Return [X, Y] of the center of cell containing provided text 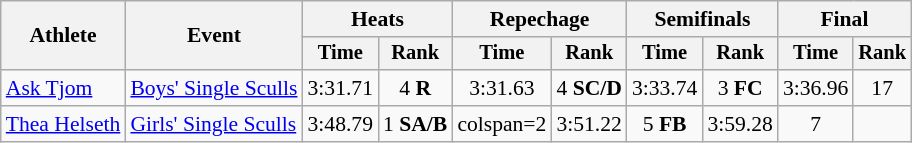
3:51.22 [589, 124]
4 R [415, 88]
Ask Tjom [64, 88]
Boys' Single Sculls [214, 88]
3:48.79 [340, 124]
Event [214, 36]
3:31.71 [340, 88]
3 FC [740, 88]
3:59.28 [740, 124]
17 [882, 88]
Heats [378, 19]
7 [816, 124]
Thea Helseth [64, 124]
3:36.96 [816, 88]
Repechage [540, 19]
3:33.74 [664, 88]
3:31.63 [502, 88]
Athlete [64, 36]
4 SC/D [589, 88]
Semifinals [702, 19]
5 FB [664, 124]
colspan=2 [502, 124]
Girls' Single Sculls [214, 124]
1 SA/B [415, 124]
Final [844, 19]
